Scan for the cell matching the given text and deliver its (X, Y) coordinate at center. 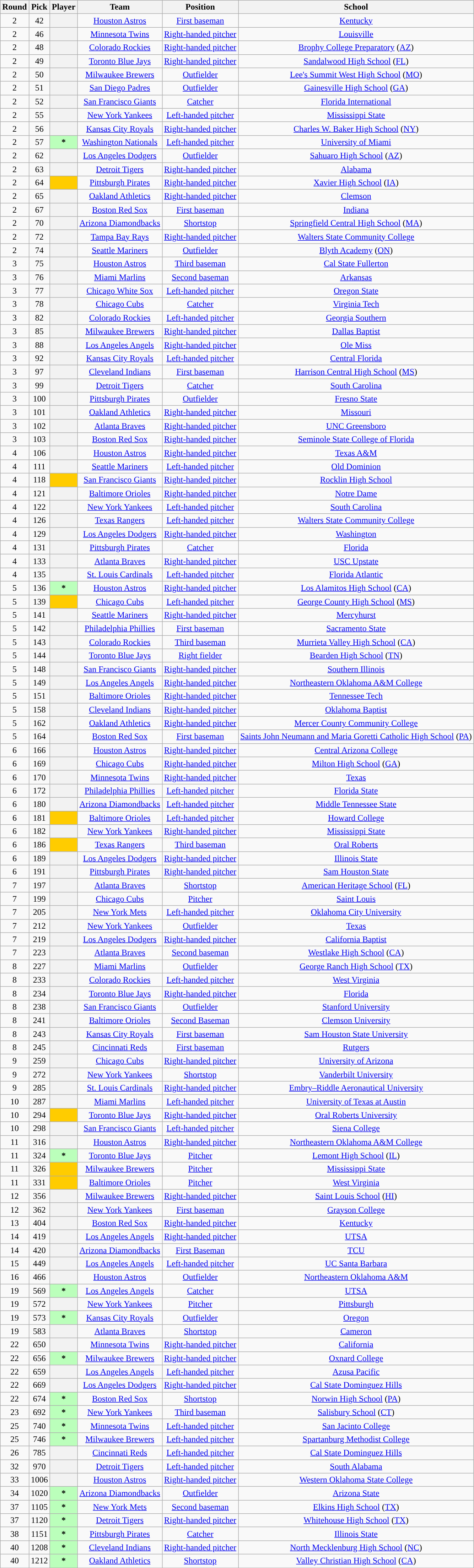
34 (15, 1493)
583 (39, 1331)
740 (39, 1426)
Clemson University (356, 1020)
65 (39, 196)
Brophy College Preparatory (AZ) (356, 48)
American Heritage School (FL) (356, 885)
Springfield Central High School (MA) (356, 223)
51 (39, 88)
Whitehouse High School (TX) (356, 1520)
Norwin High School (PA) (356, 1399)
82 (39, 318)
205 (39, 912)
97 (39, 372)
Position (200, 7)
North Mecklenburg High School (NC) (356, 1547)
Salisbury School (CT) (356, 1412)
33 (15, 1480)
Valley Christian High School (CA) (356, 1561)
38 (15, 1534)
Gainesville High School (GA) (356, 88)
143 (39, 642)
64 (39, 183)
Sacramento State (356, 629)
Oral Roberts (356, 845)
245 (39, 1048)
76 (39, 277)
669 (39, 1385)
Alabama (356, 169)
126 (39, 520)
First Baseman (200, 1250)
180 (39, 804)
1020 (39, 1493)
Sahuaro High School (AZ) (356, 155)
111 (39, 466)
166 (39, 750)
Pittsburgh (356, 1304)
Second Baseman (200, 1020)
Oregon (356, 1318)
Oklahoma City University (356, 912)
238 (39, 1007)
659 (39, 1372)
Saint Louis School (HI) (356, 1196)
692 (39, 1412)
University of Arizona (356, 1061)
48 (39, 48)
212 (39, 926)
404 (39, 1223)
326 (39, 1169)
Player (64, 7)
75 (39, 264)
331 (39, 1182)
572 (39, 1304)
121 (39, 493)
650 (39, 1345)
Dallas Baptist (356, 331)
23 (15, 1412)
Sam Houston State University (356, 1034)
Louisville (356, 34)
Stanford University (356, 1007)
287 (39, 1102)
272 (39, 1075)
Sam Houston State (356, 872)
Vanderbilt University (356, 1075)
199 (39, 899)
Southern Illinois (356, 669)
Oxnard College (356, 1358)
356 (39, 1196)
139 (39, 602)
Ole Miss (356, 345)
78 (39, 304)
181 (39, 818)
197 (39, 885)
219 (39, 939)
Saint Louis (356, 899)
South Alabama (356, 1466)
170 (39, 777)
Tennessee Tech (356, 696)
449 (39, 1264)
Milton High School (GA) (356, 764)
Lemont High School (IL) (356, 1155)
285 (39, 1088)
133 (39, 561)
122 (39, 507)
Mercyhurst (356, 615)
148 (39, 669)
Texas A&M (356, 453)
Central Arizona College (356, 750)
Virginia Tech (356, 304)
Washington Nationals (120, 142)
746 (39, 1439)
569 (39, 1291)
241 (39, 1020)
16 (15, 1277)
136 (39, 588)
227 (39, 966)
George County High School (MS) (356, 602)
62 (39, 155)
191 (39, 872)
56 (39, 129)
Spartanburg Methodist College (356, 1439)
1006 (39, 1480)
Florida International (356, 102)
785 (39, 1453)
142 (39, 629)
Arkansas (356, 277)
Team (120, 7)
Central Florida (356, 358)
67 (39, 210)
Western Oklahoma State College (356, 1480)
50 (39, 75)
Tampa Bay Rays (120, 237)
85 (39, 331)
TCU (356, 1250)
Elkins High School (TX) (356, 1507)
419 (39, 1236)
169 (39, 764)
52 (39, 102)
144 (39, 656)
63 (39, 169)
189 (39, 858)
88 (39, 345)
Florida State (356, 791)
UC Santa Barbara (356, 1264)
Rocklin High School (356, 480)
Azusa Pacific (356, 1372)
164 (39, 737)
Charles W. Baker High School (NY) (356, 129)
186 (39, 845)
99 (39, 385)
92 (39, 358)
970 (39, 1466)
234 (39, 993)
466 (39, 1277)
UNC Greensboro (356, 426)
223 (39, 953)
Clemson (356, 196)
Arizona State (356, 1493)
Grayson College (356, 1209)
1105 (39, 1507)
Harrison Central High School (MS) (356, 372)
Sandalwood High School (FL) (356, 61)
42 (39, 21)
Rutgers (356, 1048)
Siena College (356, 1129)
Seminole State College of Florida (356, 439)
362 (39, 1209)
Blyth Academy (ON) (356, 250)
San Diego Padres (120, 88)
Chicago White Sox (120, 291)
135 (39, 574)
Lee's Summit West High School (MO) (356, 75)
26 (15, 1453)
Right fielder (200, 656)
Saints John Neumann and Maria Goretti Catholic High School (PA) (356, 737)
15 (15, 1264)
Pick (39, 7)
420 (39, 1250)
Oklahoma Baptist (356, 710)
School (356, 7)
243 (39, 1034)
Cal State Fullerton (356, 264)
Old Dominion (356, 466)
1151 (39, 1534)
32 (15, 1466)
San Jacinto College (356, 1426)
103 (39, 439)
1120 (39, 1520)
182 (39, 831)
141 (39, 615)
Cameron (356, 1331)
298 (39, 1129)
674 (39, 1399)
Northeastern Oklahoma A&M (356, 1277)
Mercer County Community College (356, 723)
101 (39, 413)
102 (39, 426)
149 (39, 683)
Middle Tennessee State (356, 804)
Florida Atlantic (356, 574)
Fresno State (356, 399)
Georgia Southern (356, 318)
1212 (39, 1561)
129 (39, 534)
California Baptist (356, 939)
316 (39, 1142)
Round (15, 7)
49 (39, 61)
George Ranch High School (TX) (356, 966)
259 (39, 1061)
656 (39, 1358)
California (356, 1345)
University of Texas at Austin (356, 1102)
1208 (39, 1547)
70 (39, 223)
Indiana (356, 210)
Westlake High School (CA) (356, 953)
USC Upstate (356, 561)
46 (39, 34)
Washington (356, 534)
Oregon State (356, 291)
74 (39, 250)
Los Alamitos High School (CA) (356, 588)
57 (39, 142)
172 (39, 791)
Murrieta Valley High School (CA) (356, 642)
Bearden High School (TN) (356, 656)
55 (39, 115)
72 (39, 237)
573 (39, 1318)
233 (39, 980)
13 (15, 1223)
162 (39, 723)
Embry–Riddle Aeronautical University (356, 1088)
294 (39, 1115)
100 (39, 399)
Howard College (356, 818)
Oral Roberts University (356, 1115)
Notre Dame (356, 493)
131 (39, 547)
University of Miami (356, 142)
Missouri (356, 413)
Xavier High School (IA) (356, 183)
118 (39, 480)
77 (39, 291)
324 (39, 1155)
151 (39, 696)
158 (39, 710)
106 (39, 453)
